Find where the given text appears and provide that cell's center as (X, Y) coordinate. 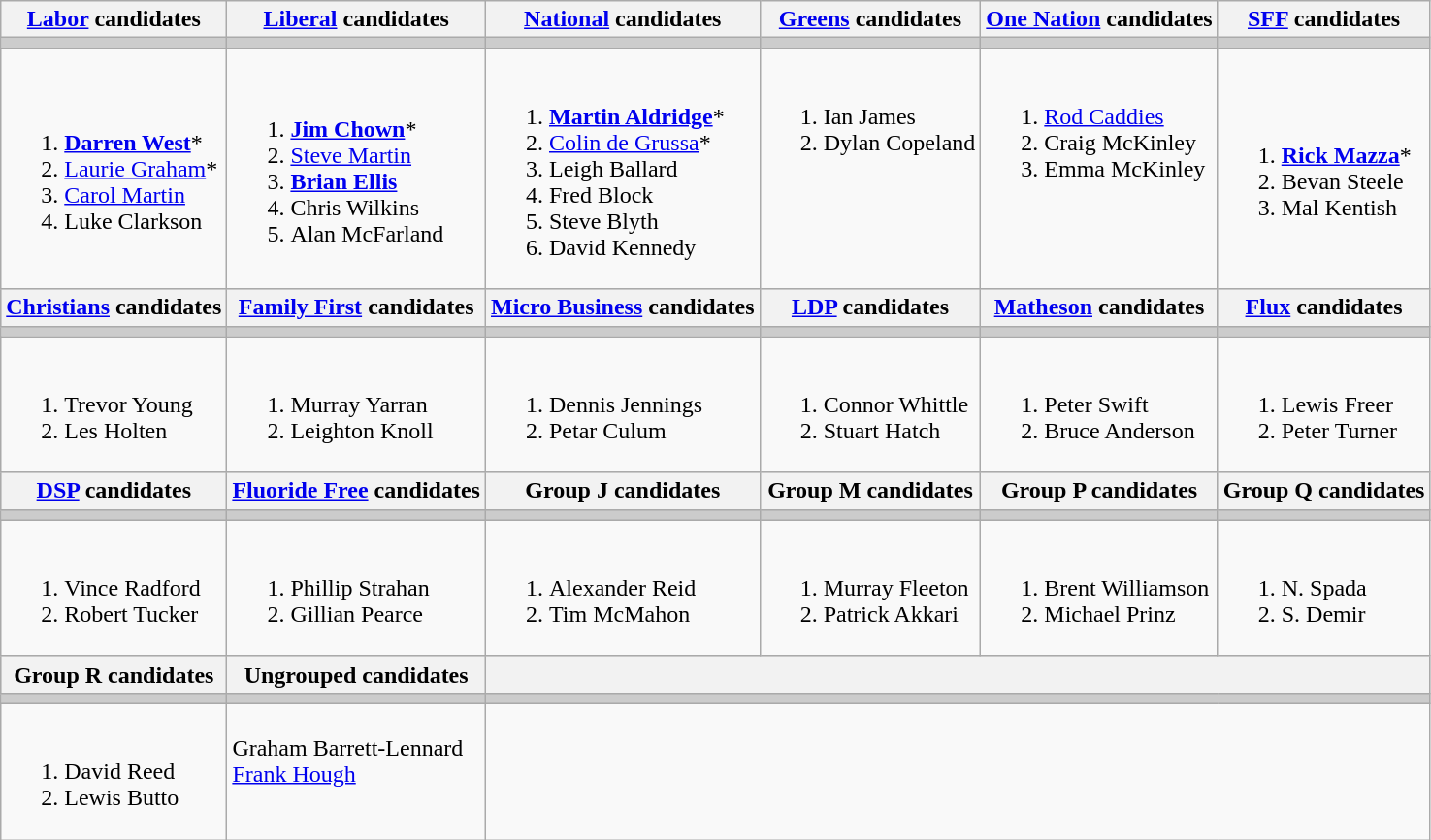
Christians candidates (114, 307)
Flux candidates (1323, 307)
Family First candidates (357, 307)
Labor candidates (114, 19)
National candidates (623, 19)
Jim Chown*Steve MartinBrian EllisChris WilkinsAlan McFarland (357, 169)
Dennis JenningsPetar Culum (623, 404)
Fluoride Free candidates (357, 491)
Rod CaddiesCraig McKinleyEmma McKinley (1099, 169)
David ReedLewis Butto (114, 771)
Trevor YoungLes Holten (114, 404)
Peter SwiftBruce Anderson (1099, 404)
LDP candidates (870, 307)
N. SpadaS. Demir (1323, 588)
Vince RadfordRobert Tucker (114, 588)
Group P candidates (1099, 491)
One Nation candidates (1099, 19)
Matheson candidates (1099, 307)
Phillip StrahanGillian Pearce (357, 588)
Micro Business candidates (623, 307)
Group R candidates (114, 674)
Rick Mazza*Bevan SteeleMal Kentish (1323, 169)
SFF candidates (1323, 19)
Liberal candidates (357, 19)
Ungrouped candidates (357, 674)
Ian JamesDylan Copeland (870, 169)
Group Q candidates (1323, 491)
Group M candidates (870, 491)
Group J candidates (623, 491)
Murray FleetonPatrick Akkari (870, 588)
Greens candidates (870, 19)
Graham Barrett-Lennard Frank Hough (357, 771)
Alexander ReidTim McMahon (623, 588)
Darren West*Laurie Graham*Carol MartinLuke Clarkson (114, 169)
Lewis FreerPeter Turner (1323, 404)
Martin Aldridge*Colin de Grussa*Leigh BallardFred BlockSteve BlythDavid Kennedy (623, 169)
DSP candidates (114, 491)
Murray YarranLeighton Knoll (357, 404)
Brent WilliamsonMichael Prinz (1099, 588)
Connor WhittleStuart Hatch (870, 404)
